Return (X, Y) of the center of cell containing provided text 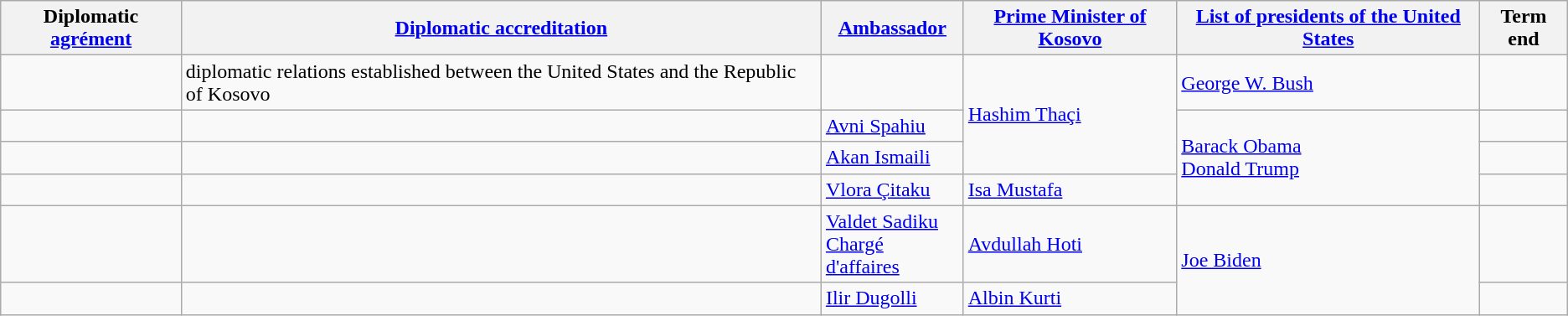
Avdullah Hoti (1070, 244)
Diplomatic agrément (91, 28)
Diplomatic accreditation (501, 28)
Albin Kurti (1070, 298)
Valdet SadikuChargé d'affaires (892, 244)
Barack ObamaDonald Trump (1328, 158)
Isa Mustafa (1070, 189)
List of presidents of the United States (1328, 28)
Prime Minister of Kosovo (1070, 28)
diplomatic relations established between the United States and the Republic of Kosovo (501, 82)
Joe Biden (1328, 260)
Vlora Çitaku (892, 189)
Akan Ismaili (892, 158)
Ambassador (892, 28)
Hashim Thaçi (1070, 114)
George W. Bush (1328, 82)
Avni Spahiu (892, 126)
Ilir Dugolli (892, 298)
Term end (1524, 28)
